From the cell containing the given text, extract its center point as (x, y) coordinate. 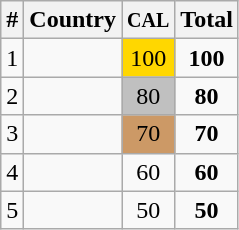
3 (12, 134)
1 (12, 58)
# (12, 20)
5 (12, 210)
2 (12, 96)
CAL (148, 20)
Country (73, 20)
4 (12, 172)
Total (207, 20)
